Locate the cell with the specified text and output its [X, Y] center coordinate. 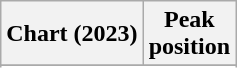
Chart (2023) [72, 34]
Peakposition [189, 34]
